Provide the [x, y] coordinate of the cell's center where the given text is located.  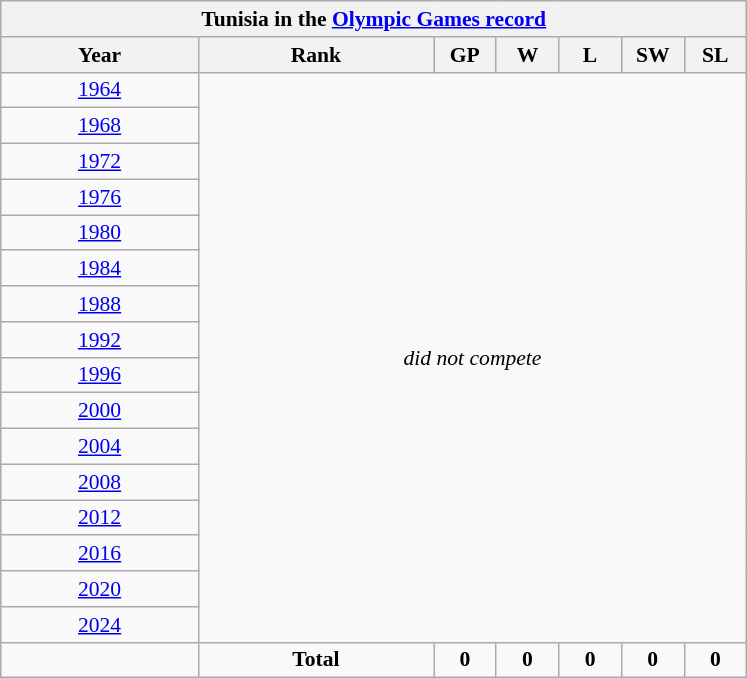
did not compete [472, 357]
1964 [100, 90]
2024 [100, 625]
2004 [100, 447]
2000 [100, 411]
1976 [100, 197]
2020 [100, 589]
1980 [100, 233]
1972 [100, 162]
1968 [100, 126]
1988 [100, 304]
1996 [100, 375]
SL [716, 55]
1984 [100, 269]
1992 [100, 340]
W [528, 55]
GP [466, 55]
SW [652, 55]
2008 [100, 482]
Tunisia in the Olympic Games record [374, 19]
2016 [100, 554]
Rank [316, 55]
Year [100, 55]
L [590, 55]
2012 [100, 518]
Total [316, 660]
